From the cell containing the given text, extract its center point as (x, y) coordinate. 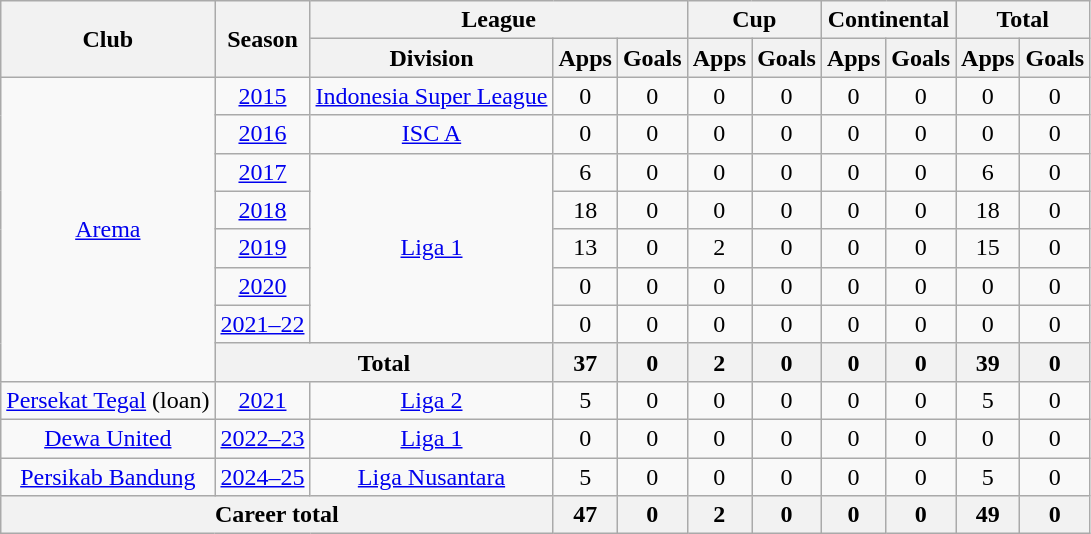
Liga Nusantara (432, 477)
2015 (262, 96)
2021 (262, 400)
Arema (108, 229)
2018 (262, 210)
49 (988, 515)
2022–23 (262, 438)
Season (262, 39)
Liga 2 (432, 400)
15 (988, 248)
47 (585, 515)
2020 (262, 286)
Club (108, 39)
2021–22 (262, 324)
2016 (262, 134)
Cup (754, 20)
ISC A (432, 134)
Indonesia Super League (432, 96)
37 (585, 362)
Division (432, 58)
2017 (262, 172)
39 (988, 362)
Persikab Bandung (108, 477)
Dewa United (108, 438)
Persekat Tegal (loan) (108, 400)
2024–25 (262, 477)
Continental (888, 20)
13 (585, 248)
Career total (277, 515)
League (498, 20)
2019 (262, 248)
